Detect which cell encompasses the target text, then output its [X, Y] center coordinate. 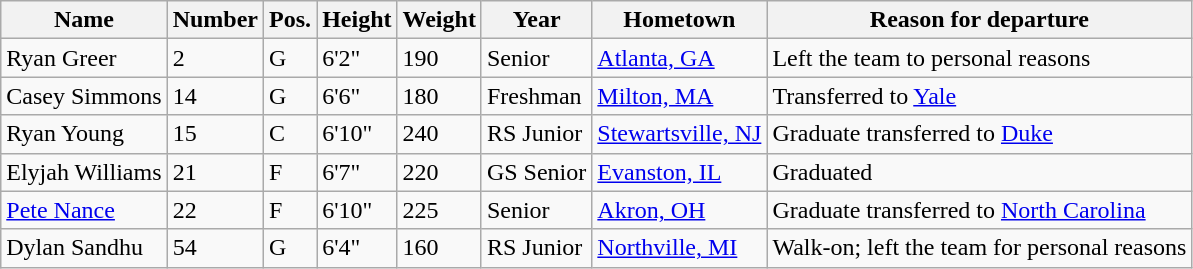
Graduate transferred to Duke [980, 134]
160 [439, 248]
C [290, 134]
Year [536, 20]
Height [357, 20]
Number [215, 20]
Pete Nance [84, 210]
Pos. [290, 20]
Northville, MI [680, 248]
Ryan Greer [84, 58]
180 [439, 96]
6'6" [357, 96]
225 [439, 210]
14 [215, 96]
54 [215, 248]
Transferred to Yale [980, 96]
Casey Simmons [84, 96]
6'7" [357, 172]
Reason for departure [980, 20]
Left the team to personal reasons [980, 58]
Stewartsville, NJ [680, 134]
Akron, OH [680, 210]
Weight [439, 20]
Dylan Sandhu [84, 248]
Evanston, IL [680, 172]
2 [215, 58]
21 [215, 172]
Graduate transferred to North Carolina [980, 210]
Milton, MA [680, 96]
Hometown [680, 20]
22 [215, 210]
190 [439, 58]
15 [215, 134]
Name [84, 20]
GS Senior [536, 172]
Freshman [536, 96]
Ryan Young [84, 134]
6'2" [357, 58]
240 [439, 134]
220 [439, 172]
Atlanta, GA [680, 58]
6'4" [357, 248]
Elyjah Williams [84, 172]
Graduated [980, 172]
Walk-on; left the team for personal reasons [980, 248]
